Extract the (X, Y) coordinate from the center of the cell holding the provided text.  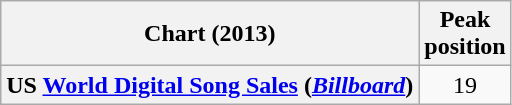
Peakposition (465, 34)
19 (465, 85)
Chart (2013) (210, 34)
US World Digital Song Sales (Billboard) (210, 85)
